Output the (x, y) coordinate of the center of the cell containing the given text.  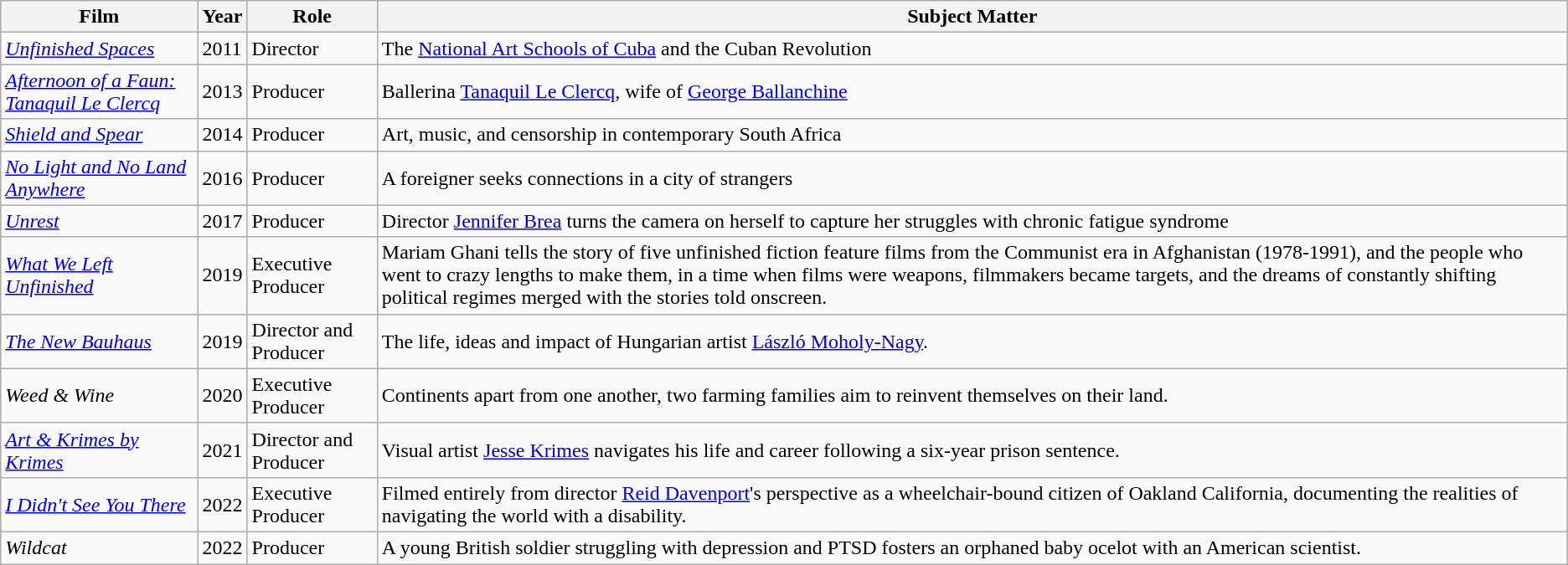
Art, music, and censorship in contemporary South Africa (972, 135)
Continents apart from one another, two farming families aim to reinvent themselves on their land. (972, 395)
Unfinished Spaces (99, 49)
2021 (223, 450)
Weed & Wine (99, 395)
I Didn't See You There (99, 504)
2014 (223, 135)
Director (312, 49)
Year (223, 17)
Role (312, 17)
2017 (223, 221)
Unrest (99, 221)
Film (99, 17)
Ballerina Tanaquil Le Clercq, wife of George Ballanchine (972, 92)
2011 (223, 49)
2013 (223, 92)
The New Bauhaus (99, 342)
Director Jennifer Brea turns the camera on herself to capture her struggles with chronic fatigue syndrome (972, 221)
Shield and Spear (99, 135)
Visual artist Jesse Krimes navigates his life and career following a six-year prison sentence. (972, 450)
No Light and No Land Anywhere (99, 177)
Subject Matter (972, 17)
A young British soldier struggling with depression and PTSD fosters an orphaned baby ocelot with an American scientist. (972, 547)
Wildcat (99, 547)
What We Left Unfinished (99, 275)
A foreigner seeks connections in a city of strangers (972, 177)
The National Art Schools of Cuba and the Cuban Revolution (972, 49)
2020 (223, 395)
2016 (223, 177)
The life, ideas and impact of Hungarian artist László Moholy-Nagy. (972, 342)
Afternoon of a Faun: Tanaquil Le Clercq (99, 92)
Art & Krimes by Krimes (99, 450)
